Capture the cell that displays the provided text and extract its (x, y) central coordinate. 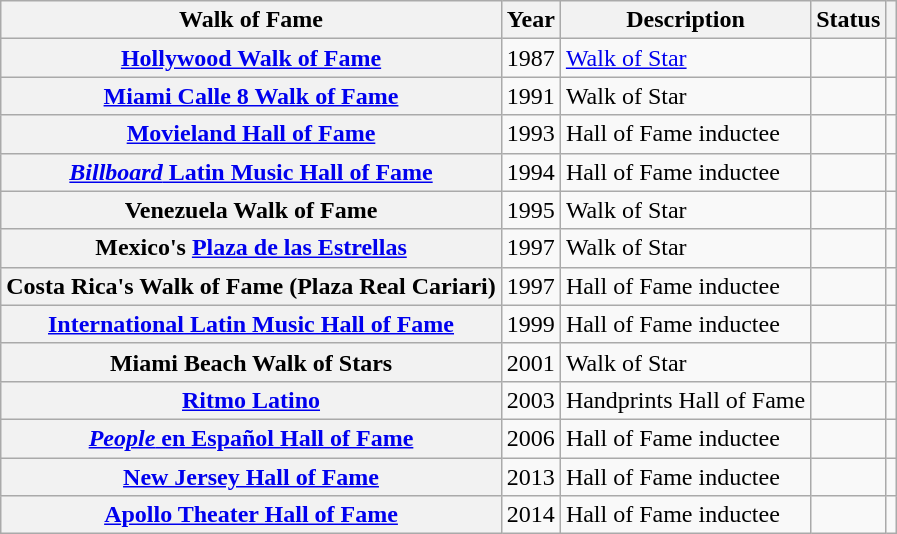
2003 (530, 400)
Year (530, 20)
Venezuela Walk of Fame (252, 210)
Ritmo Latino (252, 400)
Mexico's Plaza de las Estrellas (252, 248)
Handprints Hall of Fame (685, 400)
Status (848, 20)
1987 (530, 58)
Miami Beach Walk of Stars (252, 362)
1994 (530, 172)
1993 (530, 134)
International Latin Music Hall of Fame (252, 324)
Billboard Latin Music Hall of Fame (252, 172)
1999 (530, 324)
People en Español Hall of Fame (252, 438)
2006 (530, 438)
Costa Rica's Walk of Fame (Plaza Real Cariari) (252, 286)
2014 (530, 515)
New Jersey Hall of Fame (252, 477)
2013 (530, 477)
Description (685, 20)
Apollo Theater Hall of Fame (252, 515)
Walk of Fame (252, 20)
1995 (530, 210)
2001 (530, 362)
1991 (530, 96)
Movieland Hall of Fame (252, 134)
Miami Calle 8 Walk of Fame (252, 96)
Hollywood Walk of Fame (252, 58)
